Return the [x, y] coordinate for the center point of the cell that contains the specified text.  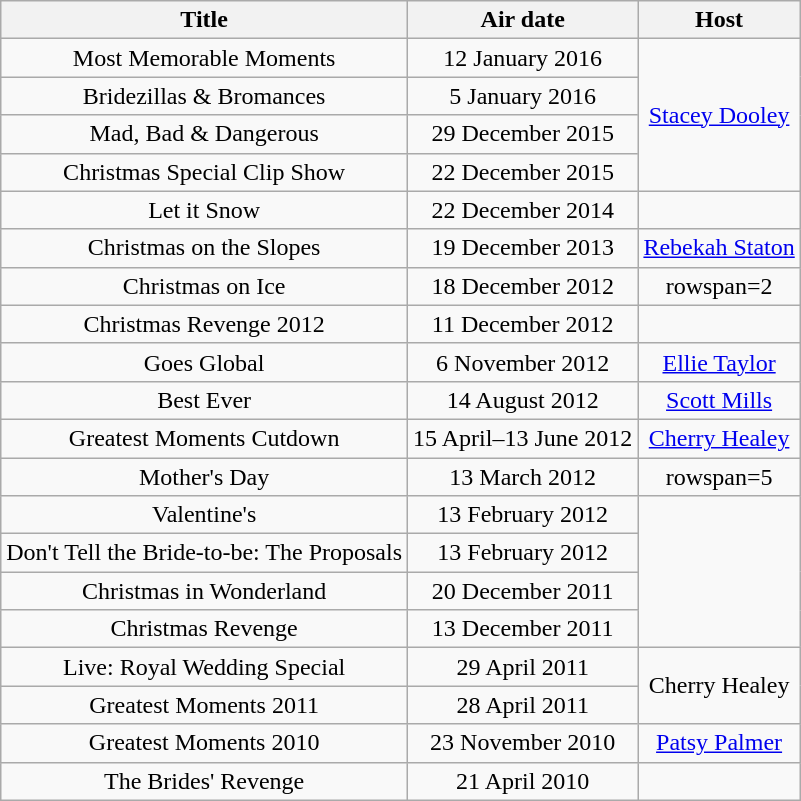
13 December 2011 [523, 629]
Title [204, 20]
21 April 2010 [523, 781]
Christmas in Wonderland [204, 591]
28 April 2011 [523, 705]
Let it Snow [204, 210]
Greatest Moments Cutdown [204, 438]
Mad, Bad & Dangerous [204, 134]
11 December 2012 [523, 324]
Don't Tell the Bride-to-be: The Proposals [204, 553]
Goes Global [204, 362]
Most Memorable Moments [204, 58]
rowspan=2 [719, 286]
18 December 2012 [523, 286]
Ellie Taylor [719, 362]
Christmas Revenge 2012 [204, 324]
15 April–13 June 2012 [523, 438]
Christmas on the Slopes [204, 248]
Patsy Palmer [719, 743]
Live: Royal Wedding Special [204, 667]
Mother's Day [204, 477]
Greatest Moments 2011 [204, 705]
20 December 2011 [523, 591]
5 January 2016 [523, 96]
Christmas on Ice [204, 286]
Christmas Special Clip Show [204, 172]
Stacey Dooley [719, 115]
22 December 2015 [523, 172]
12 January 2016 [523, 58]
The Brides' Revenge [204, 781]
29 April 2011 [523, 667]
Rebekah Staton [719, 248]
Scott Mills [719, 400]
14 August 2012 [523, 400]
6 November 2012 [523, 362]
Best Ever [204, 400]
Bridezillas & Bromances [204, 96]
Valentine's [204, 515]
Christmas Revenge [204, 629]
rowspan=5 [719, 477]
Air date [523, 20]
Greatest Moments 2010 [204, 743]
22 December 2014 [523, 210]
29 December 2015 [523, 134]
23 November 2010 [523, 743]
Host [719, 20]
19 December 2013 [523, 248]
13 March 2012 [523, 477]
